Locate the cell with the specified text and output its [X, Y] center coordinate. 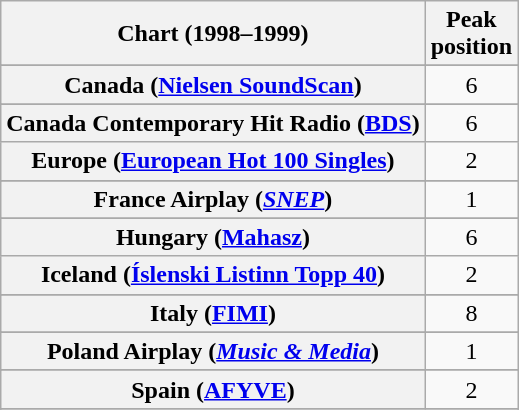
Peakposition [471, 34]
Chart (1998–1999) [213, 34]
Europe (European Hot 100 Singles) [213, 161]
Italy (FIMI) [213, 313]
Poland Airplay (Music & Media) [213, 351]
Hungary (Mahasz) [213, 237]
Canada Contemporary Hit Radio (BDS) [213, 123]
Iceland (Íslenski Listinn Topp 40) [213, 275]
Spain (AFYVE) [213, 389]
Canada (Nielsen SoundScan) [213, 85]
France Airplay (SNEP) [213, 199]
8 [471, 313]
